Provide the [X, Y] coordinate of the cell's center where the given text is located.  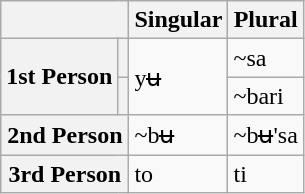
ti [266, 173]
Plural [266, 20]
yʉ [178, 77]
1st Person [60, 77]
~sa [266, 58]
~bʉ'sa [266, 135]
2nd Person [65, 135]
~bʉ [178, 135]
3rd Person [65, 173]
Singular [178, 20]
to [178, 173]
~bari [266, 96]
